Extract the [X, Y] coordinate from the center of the cell holding the provided text.  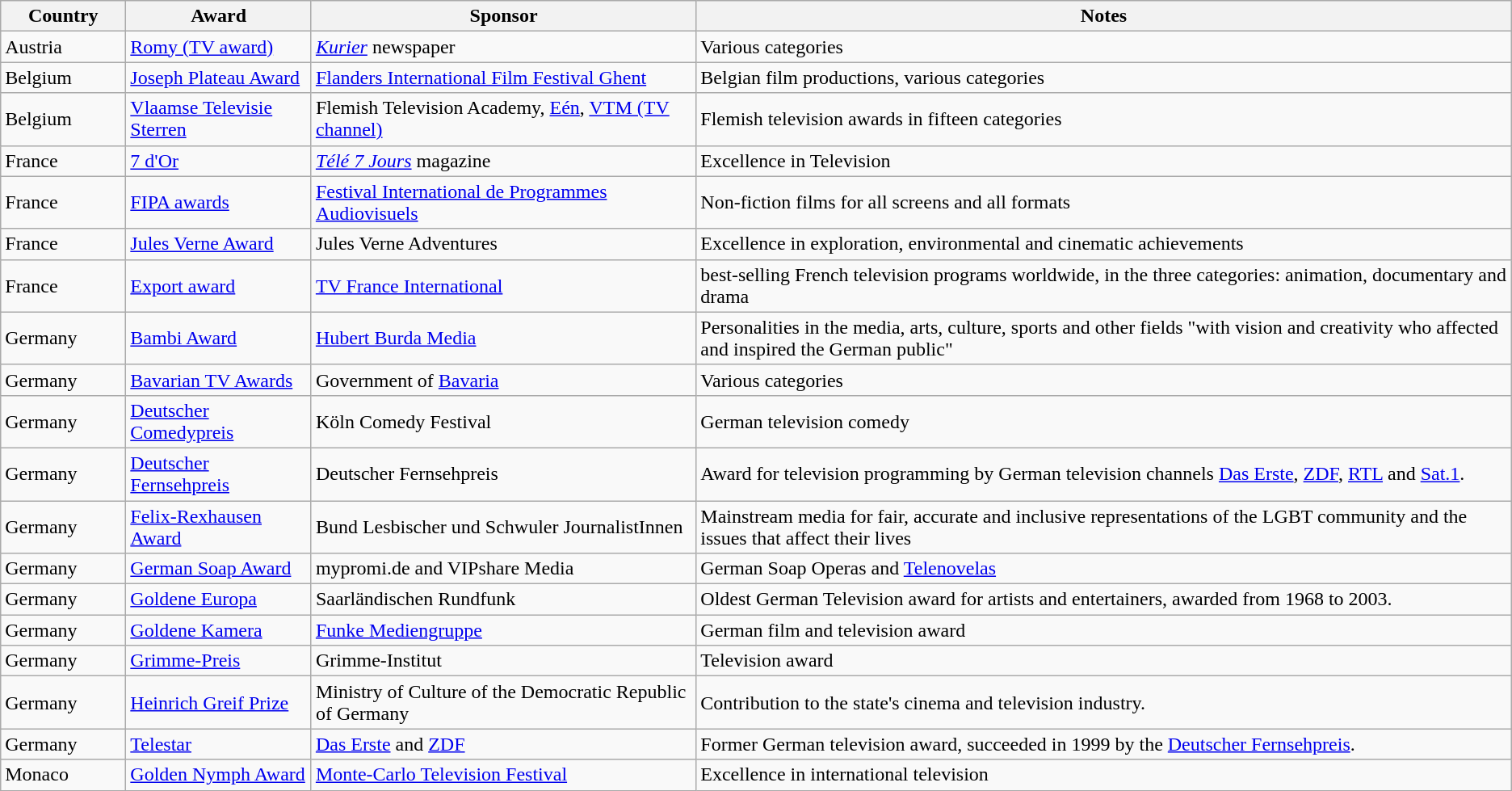
Hubert Burda Media [503, 338]
mypromi.de and VIPshare Media [503, 569]
Belgian film productions, various categories [1103, 78]
Flemish television awards in fifteen categories [1103, 120]
Personalities in the media, arts, culture, sports and other fields "with vision and creativity who affected and inspired the German public" [1103, 338]
Contribution to the state's cinema and television industry. [1103, 703]
FIPA awards [219, 202]
Jules Verne Award [219, 244]
Mainstream media for fair, accurate and inclusive representations of the LGBT community and the issues that affect their lives [1103, 527]
Country [63, 16]
Excellence in exploration, environmental and cinematic achievements [1103, 244]
Jules Verne Adventures [503, 244]
Non-fiction films for all screens and all formats [1103, 202]
Romy (TV award) [219, 47]
Deutscher Comedypreis [219, 422]
best-selling French television programs worldwide, in the three categories: animation, documentary and drama [1103, 286]
German Soap Award [219, 569]
Goldene Europa [219, 600]
Monaco [63, 775]
Golden Nymph Award [219, 775]
Bambi Award [219, 338]
Oldest German Television award for artists and entertainers, awarded from 1968 to 2003. [1103, 600]
Award for television programming by German television channels Das Erste, ZDF, RTL and Sat.1. [1103, 473]
Television award [1103, 661]
Notes [1103, 16]
Bund Lesbischer und Schwuler JournalistInnen [503, 527]
Monte-Carlo Television Festival [503, 775]
Grimme-Institut [503, 661]
7 d'Or [219, 161]
Flemish Television Academy, Eén, VTM (TV channel) [503, 120]
Télé 7 Jours magazine [503, 161]
Joseph Plateau Award [219, 78]
Funke Mediengruppe [503, 630]
Austria [63, 47]
Excellence in international television [1103, 775]
Telestar [219, 744]
Export award [219, 286]
Saarländischen Rundfunk [503, 600]
Vlaamse Televisie Sterren [219, 120]
German film and television award [1103, 630]
German television comedy [1103, 422]
Goldene Kamera [219, 630]
TV France International [503, 286]
Excellence in Television [1103, 161]
Heinrich Greif Prize [219, 703]
Flanders International Film Festival Ghent [503, 78]
Festival International de Programmes Audiovisuels [503, 202]
Award [219, 16]
Das Erste and ZDF [503, 744]
Bavarian TV Awards [219, 380]
Ministry of Culture of the Democratic Republic of Germany [503, 703]
Sponsor [503, 16]
Grimme-Preis [219, 661]
Felix-Rexhausen Award [219, 527]
Government of Bavaria [503, 380]
Köln Comedy Festival [503, 422]
Former German television award, succeeded in 1999 by the Deutscher Fernsehpreis. [1103, 744]
Kurier newspaper [503, 47]
German Soap Operas and Telenovelas [1103, 569]
